Search for the cell housing the specified text and yield its [X, Y] center coordinate. 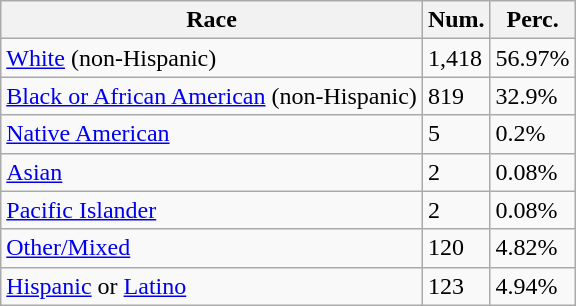
819 [456, 96]
Race [212, 20]
4.82% [532, 248]
120 [456, 248]
4.94% [532, 286]
32.9% [532, 96]
Pacific Islander [212, 210]
Other/Mixed [212, 248]
Hispanic or Latino [212, 286]
123 [456, 286]
Asian [212, 172]
Num. [456, 20]
56.97% [532, 58]
5 [456, 134]
0.2% [532, 134]
White (non-Hispanic) [212, 58]
Black or African American (non-Hispanic) [212, 96]
Native American [212, 134]
Perc. [532, 20]
1,418 [456, 58]
